From the cell containing the given text, extract its center point as [x, y] coordinate. 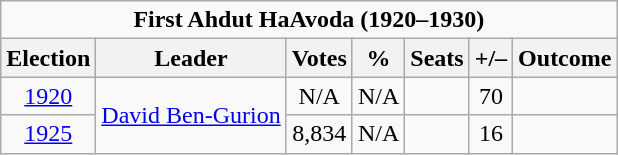
Outcome [565, 58]
+/– [490, 58]
1920 [48, 96]
16 [490, 134]
8,834 [319, 134]
Leader [191, 58]
70 [490, 96]
David Ben-Gurion [191, 115]
Seats [437, 58]
Election [48, 58]
First Ahdut HaAvoda (1920–1930) [309, 20]
1925 [48, 134]
Votes [319, 58]
% [378, 58]
